Output the [x, y] coordinate of the center of the cell containing the given text.  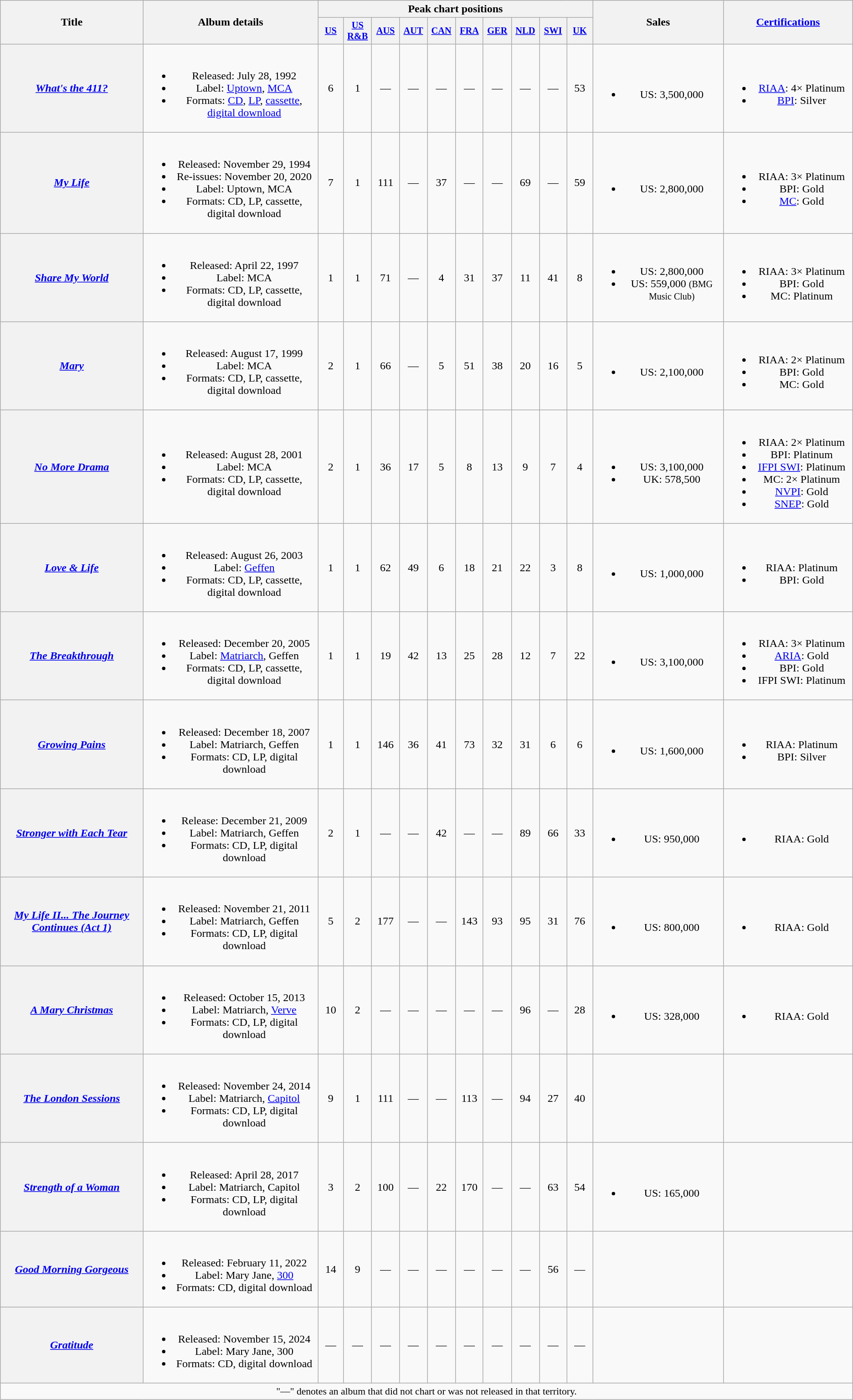
A Mary Christmas [72, 1010]
73 [469, 744]
Sales [658, 22]
21 [497, 568]
Share My World [72, 278]
Title [72, 22]
RIAA: 4× PlatinumBPI: Silver [788, 88]
UK [580, 31]
US: 328,000 [658, 1010]
Released: October 15, 2013Label: Matriarch, VerveFormats: CD, LP, digital download [231, 1010]
My Life [72, 183]
The London Sessions [72, 1098]
Mary [72, 366]
69 [525, 183]
Released: August 28, 2001Label: MCAFormats: CD, LP, cassette, digital download [231, 467]
Released: November 29, 1994Re-issues: November 20, 2020Label: Uptown, MCAFormats: CD, LP, cassette, digital download [231, 183]
146 [385, 744]
62 [385, 568]
US: 1,000,000 [658, 568]
US: 3,100,000 [658, 656]
Release: December 21, 2009Label: Matriarch, GeffenFormats: CD, LP, digital download [231, 833]
51 [469, 366]
Released: December 18, 2007Label: Matriarch, GeffenFormats: CD, LP, digital download [231, 744]
Released: November 21, 2011Label: Matriarch, GeffenFormats: CD, LP, digital download [231, 921]
"—" denotes an album that did not chart or was not released in that territory. [426, 1391]
94 [525, 1098]
177 [385, 921]
49 [413, 568]
Album details [231, 22]
FRA [469, 31]
12 [525, 656]
US: 3,100,000UK: 578,500 [658, 467]
71 [385, 278]
What's the 411? [72, 88]
27 [553, 1098]
GER [497, 31]
14 [331, 1269]
RIAA: 2× PlatinumBPI: GoldMC: Gold [788, 366]
25 [469, 656]
40 [580, 1098]
US [331, 31]
US: 165,000 [658, 1187]
Peak chart positions [456, 9]
Stronger with Each Tear [72, 833]
US: 3,500,000 [658, 88]
SWI [553, 31]
95 [525, 921]
US: 2,100,000 [658, 366]
56 [553, 1269]
RIAA: PlatinumBPI: Gold [788, 568]
33 [580, 833]
Good Morning Gorgeous [72, 1269]
The Breakthrough [72, 656]
US: 800,000 [658, 921]
89 [525, 833]
76 [580, 921]
AUS [385, 31]
Gratitude [72, 1345]
53 [580, 88]
US: 950,000 [658, 833]
No More Drama [72, 467]
20 [525, 366]
100 [385, 1187]
19 [385, 656]
96 [525, 1010]
Released: December 20, 2005Label: Matriarch, GeffenFormats: CD, LP, cassette, digital download [231, 656]
AUT [413, 31]
Growing Pains [72, 744]
Released: August 26, 2003Label: GeffenFormats: CD, LP, cassette, digital download [231, 568]
38 [497, 366]
59 [580, 183]
93 [497, 921]
18 [469, 568]
RIAA: 2× PlatinumBPI: PlatinumIFPI SWI: Platinum MC: 2× PlatinumNVPI: GoldSNEP: Gold [788, 467]
US: 2,800,000 [658, 183]
RIAA: 3× PlatinumARIA: GoldBPI: GoldIFPI SWI: Platinum [788, 656]
Released: July 28, 1992Label: Uptown, MCAFormats: CD, LP, cassette, digital download [231, 88]
Strength of a Woman [72, 1187]
143 [469, 921]
Released: November 24, 2014Label: Matriarch, CapitolFormats: CD, LP, digital download [231, 1098]
63 [553, 1187]
10 [331, 1010]
Released: August 17, 1999Label: MCAFormats: CD, LP, cassette, digital download [231, 366]
US: 2,800,000US: 559,000 (BMG Music Club) [658, 278]
RIAA: PlatinumBPI: Silver [788, 744]
16 [553, 366]
Released: November 15, 2024Label: Mary Jane, 300Formats: CD, digital download [231, 1345]
RIAA: 3× PlatinumBPI: GoldMC: Platinum [788, 278]
Released: April 28, 2017Label: Matriarch, CapitolFormats: CD, LP, digital download [231, 1187]
NLD [525, 31]
Released: April 22, 1997Label: MCAFormats: CD, LP, cassette, digital download [231, 278]
54 [580, 1187]
32 [497, 744]
170 [469, 1187]
11 [525, 278]
US R&B [358, 31]
Love & Life [72, 568]
17 [413, 467]
Released: February 11, 2022Label: Mary Jane, 300Formats: CD, digital download [231, 1269]
RIAA: 3× PlatinumBPI: GoldMC: Gold [788, 183]
113 [469, 1098]
US: 1,600,000 [658, 744]
My Life II... The Journey Continues (Act 1) [72, 921]
Certifications [788, 22]
CAN [442, 31]
